Provide the [X, Y] coordinate of the cell's center where the given text is located.  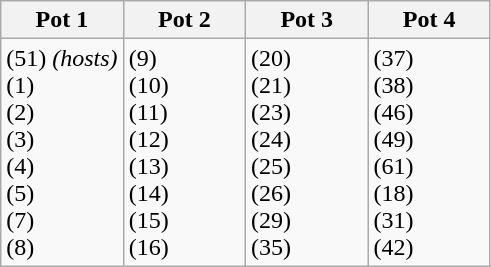
Pot 4 [429, 20]
(20) (21) (23) (24) (25) (26) (29) (35) [307, 152]
Pot 1 [62, 20]
(51) (hosts) (1) (2) (3) (4) (5) (7) (8) [62, 152]
(37) (38) (46) (49) (61) (18) (31) (42) [429, 152]
Pot 2 [184, 20]
Pot 3 [307, 20]
(9) (10) (11) (12) (13) (14) (15) (16) [184, 152]
